Scan for the cell matching the given text and deliver its (X, Y) coordinate at center. 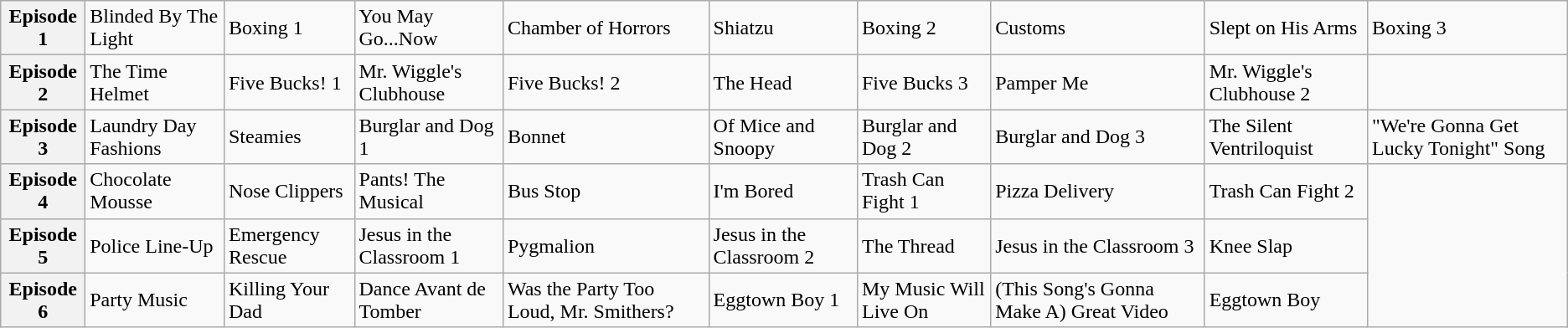
Slept on His Arms (1286, 28)
Five Bucks 3 (923, 82)
Customs (1098, 28)
Five Bucks! 1 (289, 82)
I'm Bored (782, 191)
Dance Avant de Tomber (429, 300)
Mr. Wiggle's Clubhouse 2 (1286, 82)
My Music Will Live On (923, 300)
The Thread (923, 246)
Blinded By The Light (155, 28)
The Silent Ventriloquist (1286, 137)
Pants! The Musical (429, 191)
Steamies (289, 137)
Was the Party Too Loud, Mr. Smithers? (606, 300)
Shiatzu (782, 28)
Eggtown Boy (1286, 300)
Killing Your Dad (289, 300)
Bus Stop (606, 191)
Jesus in the Classroom 1 (429, 246)
Bonnet (606, 137)
Burglar and Dog 2 (923, 137)
The Time Helmet (155, 82)
Boxing 3 (1467, 28)
Episode 3 (44, 137)
Emergency Rescue (289, 246)
Mr. Wiggle's Clubhouse (429, 82)
Of Mice and Snoopy (782, 137)
Pizza Delivery (1098, 191)
The Head (782, 82)
Episode 6 (44, 300)
Burglar and Dog 3 (1098, 137)
Police Line-Up (155, 246)
Boxing 1 (289, 28)
Jesus in the Classroom 3 (1098, 246)
Trash Can Fight 1 (923, 191)
Laundry Day Fashions (155, 137)
Chocolate Mousse (155, 191)
Boxing 2 (923, 28)
Episode 5 (44, 246)
(This Song's Gonna Make A) Great Video (1098, 300)
You May Go...Now (429, 28)
Pygmalion (606, 246)
Pamper Me (1098, 82)
Episode 4 (44, 191)
Party Music (155, 300)
Burglar and Dog 1 (429, 137)
Chamber of Horrors (606, 28)
Jesus in the Classroom 2 (782, 246)
Episode 1 (44, 28)
Nose Clippers (289, 191)
Eggtown Boy 1 (782, 300)
Knee Slap (1286, 246)
Trash Can Fight 2 (1286, 191)
"We're Gonna Get Lucky Tonight" Song (1467, 137)
Episode 2 (44, 82)
Five Bucks! 2 (606, 82)
